Return the [X, Y] coordinate for the center point of the cell that contains the specified text.  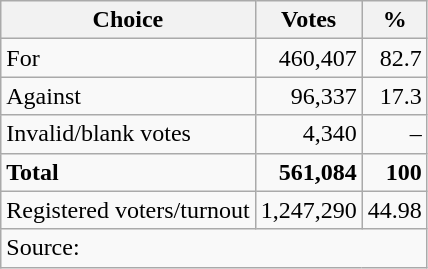
Source: [214, 248]
100 [394, 172]
– [394, 134]
Registered voters/turnout [128, 210]
Votes [308, 20]
561,084 [308, 172]
17.3 [394, 96]
Against [128, 96]
% [394, 20]
44.98 [394, 210]
Total [128, 172]
1,247,290 [308, 210]
82.7 [394, 58]
460,407 [308, 58]
Invalid/blank votes [128, 134]
Choice [128, 20]
For [128, 58]
4,340 [308, 134]
96,337 [308, 96]
